Pinpoint the cell where the given text exists, returning its [x, y] midpoint coordinate. 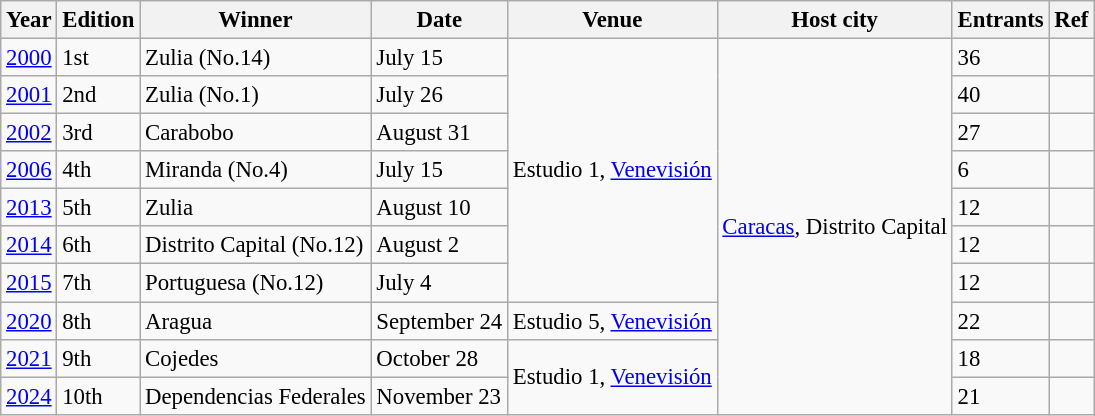
2000 [29, 58]
Distrito Capital (No.12) [256, 245]
July 26 [439, 95]
8th [98, 321]
2006 [29, 170]
Dependencias Federales [256, 396]
2013 [29, 208]
2014 [29, 245]
9th [98, 358]
2020 [29, 321]
Venue [613, 20]
Date [439, 20]
22 [1000, 321]
3rd [98, 133]
40 [1000, 95]
2nd [98, 95]
Ref [1072, 20]
Year [29, 20]
6 [1000, 170]
Estudio 5, Venevisión [613, 321]
10th [98, 396]
7th [98, 283]
2001 [29, 95]
November 23 [439, 396]
July 4 [439, 283]
Caracas, Distrito Capital [834, 227]
Zulia (No.14) [256, 58]
2015 [29, 283]
21 [1000, 396]
Zulia [256, 208]
Zulia (No.1) [256, 95]
October 28 [439, 358]
2002 [29, 133]
18 [1000, 358]
August 31 [439, 133]
Portuguesa (No.12) [256, 283]
2021 [29, 358]
August 2 [439, 245]
5th [98, 208]
Cojedes [256, 358]
1st [98, 58]
Edition [98, 20]
2024 [29, 396]
Winner [256, 20]
36 [1000, 58]
Aragua [256, 321]
Carabobo [256, 133]
Host city [834, 20]
September 24 [439, 321]
Entrants [1000, 20]
27 [1000, 133]
4th [98, 170]
Miranda (No.4) [256, 170]
6th [98, 245]
August 10 [439, 208]
